Locate the cell with the specified text and output its (X, Y) center coordinate. 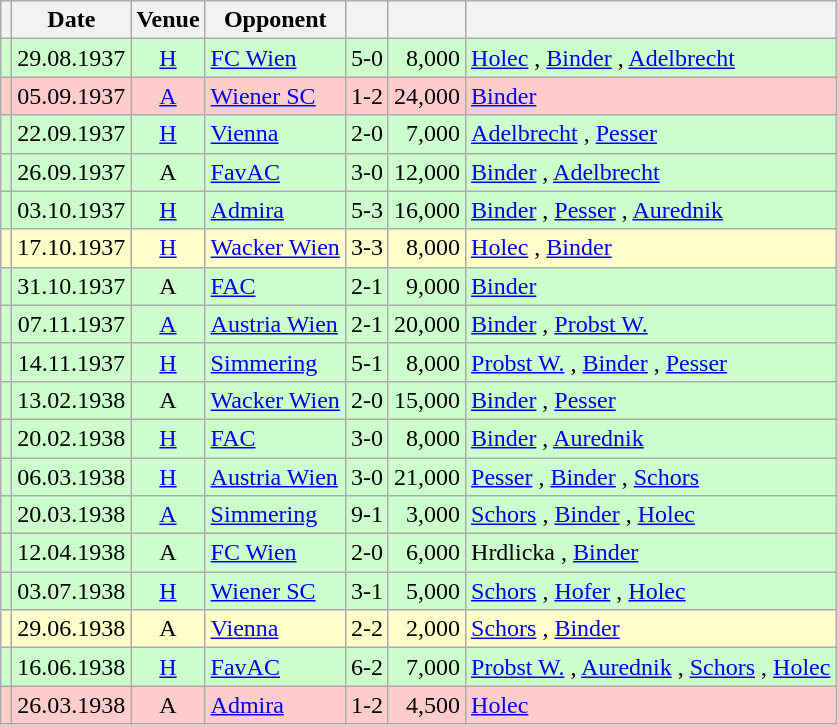
Adelbrecht , Pesser (651, 134)
Schors , Binder (651, 629)
06.03.1938 (72, 477)
Binder , Pesser (651, 400)
Binder , Probst W. (651, 324)
05.09.1937 (72, 96)
Probst W. , Aurednik , Schors , Holec (651, 667)
6-2 (366, 667)
13.02.1938 (72, 400)
20.03.1938 (72, 515)
20,000 (426, 324)
Opponent (275, 20)
3-1 (366, 591)
3,000 (426, 515)
26.09.1937 (72, 172)
12.04.1938 (72, 553)
24,000 (426, 96)
Schors , Hofer , Holec (651, 591)
2,000 (426, 629)
12,000 (426, 172)
5-0 (366, 58)
3-3 (366, 248)
03.07.1938 (72, 591)
20.02.1938 (72, 438)
Pesser , Binder , Schors (651, 477)
03.10.1937 (72, 210)
29.08.1937 (72, 58)
Holec , Binder (651, 248)
16,000 (426, 210)
6,000 (426, 553)
Binder , Aurednik (651, 438)
21,000 (426, 477)
5-1 (366, 362)
Date (72, 20)
Binder , Adelbrecht (651, 172)
5,000 (426, 591)
07.11.1937 (72, 324)
9-1 (366, 515)
16.06.1938 (72, 667)
Probst W. , Binder , Pesser (651, 362)
Hrdlicka , Binder (651, 553)
Schors , Binder , Holec (651, 515)
5-3 (366, 210)
22.09.1937 (72, 134)
4,500 (426, 705)
31.10.1937 (72, 286)
26.03.1938 (72, 705)
17.10.1937 (72, 248)
9,000 (426, 286)
2-2 (366, 629)
Binder , Pesser , Aurednik (651, 210)
15,000 (426, 400)
14.11.1937 (72, 362)
Holec , Binder , Adelbrecht (651, 58)
Holec (651, 705)
29.06.1938 (72, 629)
Venue (168, 20)
